Determine the [x, y] coordinate at the center of the cell enclosing the given text.  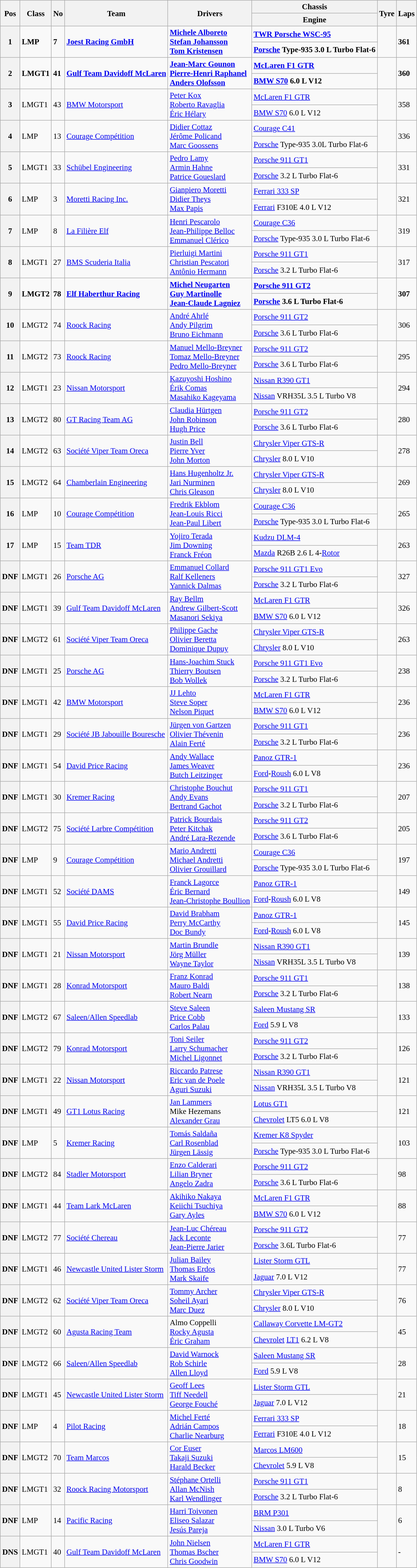
46 [58, 1269]
Elf Haberthur Racing [116, 294]
197 [407, 860]
67 [58, 1017]
43 [58, 105]
BRM P301 [315, 1513]
David Warnock Rob Schirle Allen Lloyd [210, 1363]
55 [58, 923]
- [407, 1552]
Franck Lagorce Éric Bernard Jean-Christophe Boullion [210, 891]
Chevrolet LT1 6.2 L V8 [315, 1340]
66 [58, 1363]
Chevrolet 5.9 L V8 [315, 1466]
79 [58, 1049]
Kremer K8 Spyder [315, 1135]
18 [407, 1426]
Didier Cottaz Jérôme Policand Marc Goossens [210, 136]
78 [58, 294]
269 [407, 482]
Porsche 3.6L Turbo Flat-6 [315, 1245]
60 [58, 1332]
Tommy Archer Soheil Ayari Marc Duez [210, 1300]
Société Chereau [116, 1238]
David Brabham Perry McCarthy Doc Bundy [210, 923]
Martin Brundle Jörg Müller Wayne Taylor [210, 954]
331 [407, 168]
Joest Racing GmbH [116, 42]
29 [58, 734]
Team Lark McLaren [116, 1206]
42 [58, 703]
Pedro Lamy Armin Hahne Patrice Goueslard [210, 168]
Ray Bellm Andrew Gilbert-Scott Masanori Sekiya [210, 608]
Enzo Calderari Lilian Bryner Angelo Zadra [210, 1175]
17 [10, 545]
Agusta Racing Team [116, 1332]
Jean-Marc Gounon Pierre-Henri Raphanel Anders Olofsson [210, 74]
27 [58, 262]
61 [58, 640]
Cor Euser Takaji Suzuki Harald Becker [210, 1458]
126 [407, 1049]
Harri Toivonen Eliseo Salazar Jesús Pareja [210, 1521]
Jean-Luc Chéreau Jack Leconte Jean-Pierre Jarier [210, 1238]
40 [58, 1552]
133 [407, 1017]
Jürgen von Gartzen Olivier Thévenin Alain Ferté [210, 734]
76 [407, 1300]
205 [407, 828]
64 [58, 482]
Team [116, 13]
Société Larbre Compétition [116, 828]
Moretti Racing Inc. [116, 199]
360 [407, 74]
358 [407, 105]
Akihiko Nakaya Keiichi Tsuchiya Gary Ayles [210, 1206]
207 [407, 797]
39 [58, 608]
Andy Wallace James Weaver Butch Leitzinger [210, 766]
Class [36, 13]
Michele Alboreto Stefan Johansson Tom Kristensen [210, 42]
327 [407, 577]
Pos [10, 13]
280 [407, 419]
Chassis [315, 7]
265 [407, 514]
Hans Hugenholtz Jr. Jari Nurminen Chris Gleason [210, 482]
12 [10, 388]
75 [58, 828]
25 [58, 671]
138 [407, 986]
295 [407, 357]
Geoff Lees Tiff Needell George Fouché [210, 1395]
238 [407, 671]
145 [407, 923]
54 [58, 766]
Peter Kox Roberto Ravaglia Éric Hélary [210, 105]
32 [58, 1489]
336 [407, 136]
Steve Saleen Price Cobb Carlos Palau [210, 1017]
1 [10, 42]
Engine [315, 20]
62 [58, 1300]
Stadler Motorsport [116, 1175]
Manuel Mello-Breyner Tomaz Mello-Breyner Pedro Mello-Breyner [210, 357]
Laps [407, 13]
33 [58, 168]
Fredrik Ekblom Jean-Louis Ricci Jean-Paul Libert [210, 514]
41 [58, 74]
Mazda R26B 2.6 L 4-Rotor [315, 553]
Claudia Hürtgen John Robinson Hugh Price [210, 419]
Pilot Racing [116, 1426]
Marcos LM600 [315, 1450]
2 [10, 74]
11 [10, 357]
307 [407, 294]
Société DAMS [116, 891]
16 [10, 514]
GT1 Lotus Racing [116, 1112]
Drivers [210, 13]
DNS [10, 1552]
Chamberlain Engineering [116, 482]
Kudzu DLM-4 [315, 538]
74 [58, 325]
GT Racing Team AG [116, 419]
La Filière Elf [116, 231]
Tyre [387, 13]
Tomás Saldaña Carl Rosenblad Jürgen Lässig [210, 1143]
Mario Andretti Michael Andretti Olivier Grouillard [210, 860]
52 [58, 891]
Chevrolet LT5 6.0 L V8 [315, 1119]
63 [58, 451]
John Nielsen Thomas Bscher Chris Goodwin [210, 1552]
149 [407, 891]
Team TDR [116, 545]
Henri Pescarolo Jean-Philippe Belloc Emmanuel Clérico [210, 231]
Porsche Type-935 3.0L Turbo Flat-6 [315, 144]
Jan Lammers Mike Hezemans Alexander Grau [210, 1112]
73 [58, 357]
70 [58, 1458]
321 [407, 199]
Michel Ferté Adrián Campos Charlie Nearburg [210, 1426]
23 [58, 388]
Justin Bell Pierre Yver John Morton [210, 451]
Callaway Corvette LM-GT2 [315, 1324]
319 [407, 231]
326 [407, 608]
306 [407, 325]
Nissan 3.0 L Turbo V6 [315, 1528]
Société JB Jabouille Bouresche [116, 734]
103 [407, 1143]
294 [407, 388]
278 [407, 451]
Patrick Bourdais Peter Kitchak André Lara-Rezende [210, 828]
26 [58, 577]
Riccardo Patrese Eric van de Poele Aguri Suzuki [210, 1080]
Kazuyoshi Hoshino Érik Comas Masahiko Kageyama [210, 388]
Christophe Bouchut Andy Evans Bertrand Gachot [210, 797]
88 [407, 1206]
Almo Coppelli Rocky Agusta Éric Graham [210, 1332]
JJ Lehto Steve Soper Nelson Piquet [210, 703]
80 [58, 419]
139 [407, 954]
Emmanuel Collard Ralf Kelleners Yannick Dalmas [210, 577]
BMS Scuderia Italia [116, 262]
Yojiro Terada Jim Downing Franck Fréon [210, 545]
98 [407, 1175]
49 [58, 1112]
Roock Racing Motorsport [116, 1489]
Toni Seiler Larry Schumacher Michel Ligonnet [210, 1049]
30 [58, 797]
44 [58, 1206]
Team Marcos [116, 1458]
TWR Porsche WSC-95 [315, 34]
Julian Bailey Thomas Erdos Mark Skaife [210, 1269]
Pierluigi Martini Christian Pescatori Antônio Hermann [210, 262]
Schübel Engineering [116, 168]
Philippe Gache Olivier Beretta Dominique Dupuy [210, 640]
361 [407, 42]
Stéphane Ortelli Allan McNish Karl Wendlinger [210, 1489]
84 [58, 1175]
Franz Konrad Mauro Baldi Robert Nearn [210, 986]
Pacific Racing [116, 1521]
Courage C41 [315, 128]
317 [407, 262]
No [58, 13]
Lotus GT1 [315, 1104]
Hans-Joachim Stuck Thierry Boutsen Bob Wollek [210, 671]
Michel Neugarten Guy Martinolle Jean-Claude Lagniez [210, 294]
Gianpiero Moretti Didier Theys Max Papis [210, 199]
André Ahrlé Andy Pilgrim Bruno Eichmann [210, 325]
22 [58, 1080]
